Identify which cell holds the provided text, then report its (x, y) central coordinate. 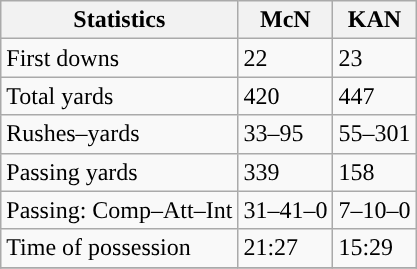
Total yards (120, 96)
McN (286, 20)
420 (286, 96)
31–41–0 (286, 210)
23 (374, 58)
Statistics (120, 20)
7–10–0 (374, 210)
33–95 (286, 134)
22 (286, 58)
Passing: Comp–Att–Int (120, 210)
158 (374, 172)
447 (374, 96)
Passing yards (120, 172)
Time of possession (120, 248)
21:27 (286, 248)
Rushes–yards (120, 134)
First downs (120, 58)
KAN (374, 20)
339 (286, 172)
55–301 (374, 134)
15:29 (374, 248)
